From the cell containing the given text, extract its center point as [X, Y] coordinate. 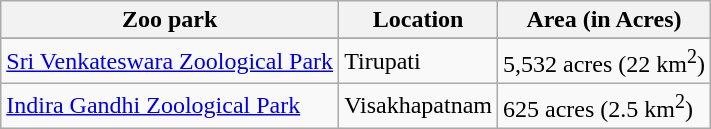
Area (in Acres) [604, 20]
Zoo park [170, 20]
Tirupati [418, 62]
Visakhapatnam [418, 106]
Location [418, 20]
Indira Gandhi Zoological Park [170, 106]
5,532 acres (22 km2) [604, 62]
625 acres (2.5 km2) [604, 106]
Sri Venkateswara Zoological Park [170, 62]
